Identify which cell holds the provided text, then report its (x, y) central coordinate. 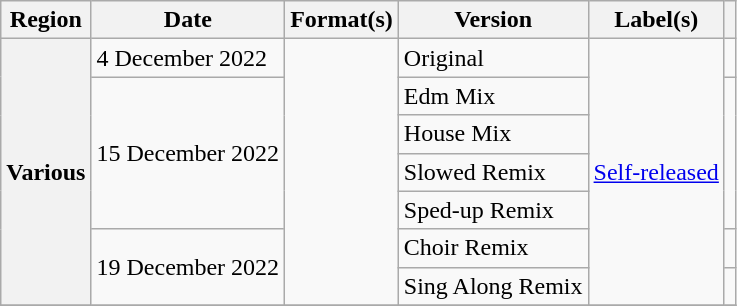
Sing Along Remix (493, 286)
Slowed Remix (493, 172)
Sped-up Remix (493, 210)
Date (188, 20)
Various (46, 172)
Original (493, 58)
Version (493, 20)
Format(s) (342, 20)
Label(s) (656, 20)
Edm Mix (493, 96)
Choir Remix (493, 248)
Region (46, 20)
Self-released (656, 172)
19 December 2022 (188, 267)
House Mix (493, 134)
4 December 2022 (188, 58)
15 December 2022 (188, 153)
